Locate the cell with the specified text and output its [X, Y] center coordinate. 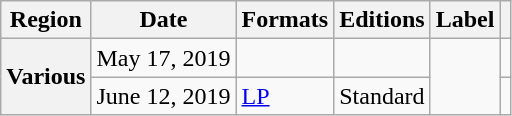
Region [46, 20]
Formats [285, 20]
Editions [382, 20]
LP [285, 96]
June 12, 2019 [164, 96]
May 17, 2019 [164, 58]
Various [46, 77]
Date [164, 20]
Standard [382, 96]
Label [465, 20]
